Pinpoint the cell where the given text exists, returning its [X, Y] midpoint coordinate. 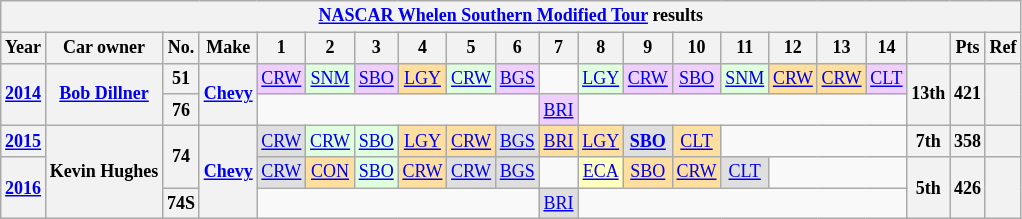
2016 [24, 188]
51 [182, 78]
14 [886, 48]
Make [228, 48]
CON [330, 172]
5th [928, 188]
2 [330, 48]
358 [968, 140]
Kevin Hughes [104, 172]
2015 [24, 140]
3 [376, 48]
5 [472, 48]
Ref [1003, 48]
1 [282, 48]
74S [182, 204]
8 [601, 48]
12 [794, 48]
7 [558, 48]
74 [182, 156]
Year [24, 48]
421 [968, 94]
Pts [968, 48]
Car owner [104, 48]
9 [648, 48]
No. [182, 48]
ECA [601, 172]
NASCAR Whelen Southern Modified Tour results [511, 16]
76 [182, 110]
426 [968, 188]
11 [745, 48]
4 [422, 48]
Bob Dillner [104, 94]
13th [928, 94]
10 [696, 48]
6 [517, 48]
2014 [24, 94]
7th [928, 140]
13 [842, 48]
